Detect which cell encompasses the target text, then output its [X, Y] center coordinate. 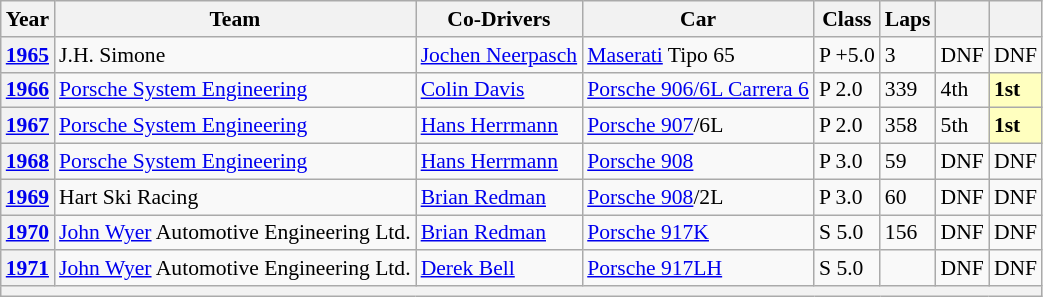
Jochen Neerpasch [500, 55]
Class [847, 19]
1970 [28, 233]
1968 [28, 162]
Porsche 908 [698, 162]
339 [908, 90]
358 [908, 126]
Colin Davis [500, 90]
1965 [28, 55]
Year [28, 19]
60 [908, 197]
Porsche 917LH [698, 269]
Hart Ski Racing [235, 197]
Porsche 917K [698, 233]
1971 [28, 269]
59 [908, 162]
Derek Bell [500, 269]
Team [235, 19]
Porsche 907/6L [698, 126]
P +5.0 [847, 55]
Maserati Tipo 65 [698, 55]
5th [962, 126]
Laps [908, 19]
1967 [28, 126]
1966 [28, 90]
4th [962, 90]
1969 [28, 197]
3 [908, 55]
Car [698, 19]
Porsche 908/2L [698, 197]
J.H. Simone [235, 55]
156 [908, 233]
Porsche 906/6L Carrera 6 [698, 90]
Co-Drivers [500, 19]
